Identify which cell holds the provided text, then report its [x, y] central coordinate. 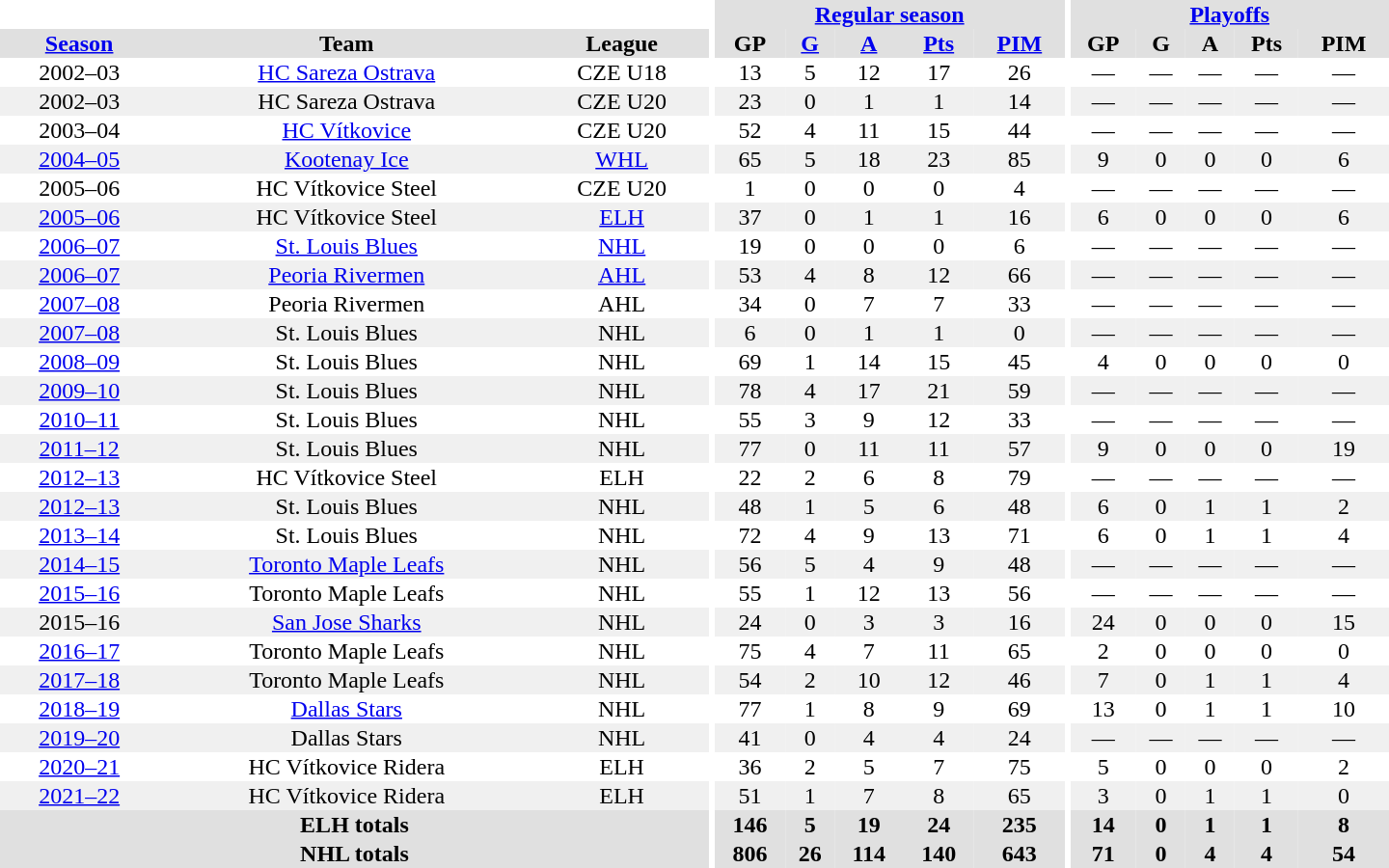
235 [1020, 825]
44 [1020, 130]
2018–19 [79, 709]
2014–15 [79, 564]
2004–05 [79, 159]
Team [346, 43]
Playoffs [1229, 14]
41 [750, 738]
34 [750, 304]
21 [939, 391]
League [621, 43]
San Jose Sharks [346, 622]
79 [1020, 477]
CZE U18 [621, 72]
146 [750, 825]
HC Vítkovice [346, 130]
2017–18 [79, 680]
45 [1020, 362]
2020–21 [79, 767]
2021–22 [79, 796]
78 [750, 391]
53 [750, 275]
57 [1020, 448]
2003–04 [79, 130]
2010–11 [79, 420]
85 [1020, 159]
2008–09 [79, 362]
806 [750, 854]
2013–14 [79, 535]
Season [79, 43]
2019–20 [79, 738]
37 [750, 217]
Kootenay Ice [346, 159]
66 [1020, 275]
46 [1020, 680]
2011–12 [79, 448]
36 [750, 767]
52 [750, 130]
Regular season [889, 14]
ELH totals [355, 825]
22 [750, 477]
51 [750, 796]
643 [1020, 854]
2016–17 [79, 651]
72 [750, 535]
NHL totals [355, 854]
WHL [621, 159]
114 [868, 854]
18 [868, 159]
140 [939, 854]
59 [1020, 391]
2009–10 [79, 391]
